Search for the cell housing the specified text and yield its (X, Y) center coordinate. 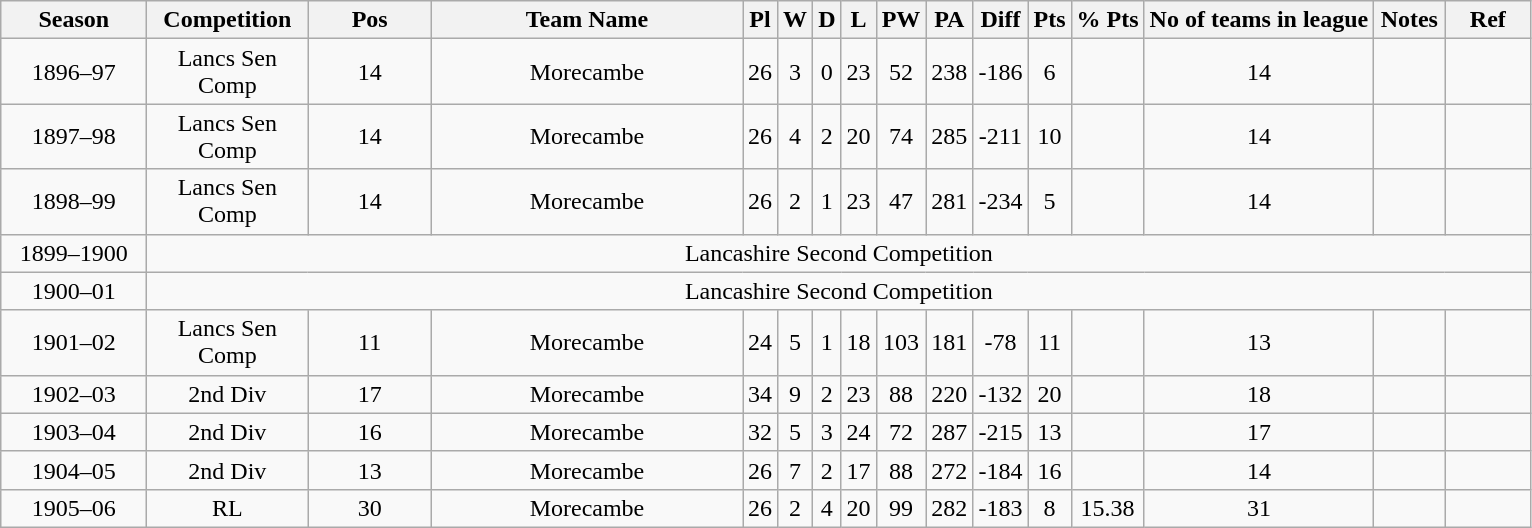
1898–99 (74, 202)
-132 (1000, 394)
0 (827, 72)
-215 (1000, 432)
181 (950, 342)
1901–02 (74, 342)
RL (228, 508)
220 (950, 394)
% Pts (1108, 20)
-78 (1000, 342)
Ref (1488, 20)
PW (901, 20)
D (827, 20)
Diff (1000, 20)
1896–97 (74, 72)
-234 (1000, 202)
1905–06 (74, 508)
1899–1900 (74, 253)
1900–01 (74, 291)
1903–04 (74, 432)
Notes (1410, 20)
272 (950, 470)
Season (74, 20)
Competition (228, 20)
282 (950, 508)
Pos (370, 20)
285 (950, 136)
15.38 (1108, 508)
281 (950, 202)
72 (901, 432)
No of teams in league (1259, 20)
Pl (760, 20)
31 (1259, 508)
-211 (1000, 136)
103 (901, 342)
238 (950, 72)
7 (796, 470)
-183 (1000, 508)
30 (370, 508)
52 (901, 72)
34 (760, 394)
1897–98 (74, 136)
74 (901, 136)
6 (1050, 72)
1902–03 (74, 394)
1904–05 (74, 470)
L (858, 20)
32 (760, 432)
Team Name (586, 20)
47 (901, 202)
Pts (1050, 20)
8 (1050, 508)
-186 (1000, 72)
10 (1050, 136)
PA (950, 20)
W (796, 20)
287 (950, 432)
99 (901, 508)
-184 (1000, 470)
9 (796, 394)
